From the cell containing the given text, extract its center point as [X, Y] coordinate. 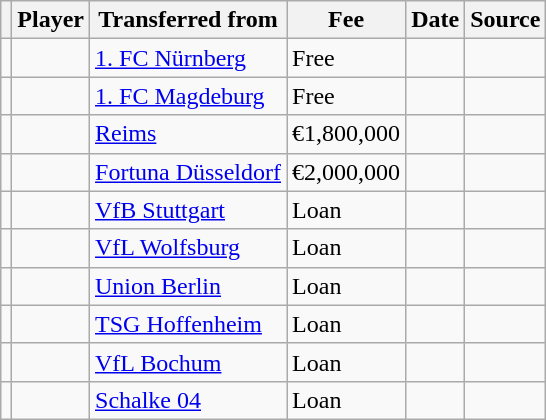
€1,800,000 [346, 134]
Date [436, 20]
1. FC Magdeburg [188, 96]
VfL Wolfsburg [188, 248]
Union Berlin [188, 286]
Source [506, 20]
Reims [188, 134]
Fortuna Düsseldorf [188, 172]
€2,000,000 [346, 172]
Fee [346, 20]
Schalke 04 [188, 400]
Transferred from [188, 20]
Player [51, 20]
VfL Bochum [188, 362]
1. FC Nürnberg [188, 58]
TSG Hoffenheim [188, 324]
VfB Stuttgart [188, 210]
